Return [x, y] of the center of cell containing provided text 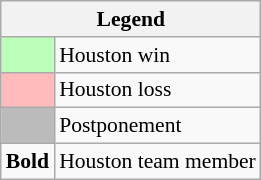
Postponement [158, 126]
Legend [131, 19]
Houston loss [158, 90]
Houston team member [158, 162]
Houston win [158, 55]
Bold [28, 162]
